Return (x, y) of the center of cell containing provided text 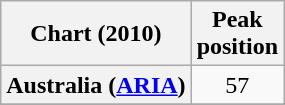
57 (237, 85)
Peakposition (237, 34)
Australia (ARIA) (96, 85)
Chart (2010) (96, 34)
